Detect which cell encompasses the target text, then output its (X, Y) center coordinate. 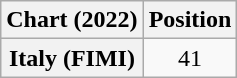
Position (190, 20)
Chart (2022) (72, 20)
41 (190, 58)
Italy (FIMI) (72, 58)
